Search for the cell housing the specified text and yield its (x, y) center coordinate. 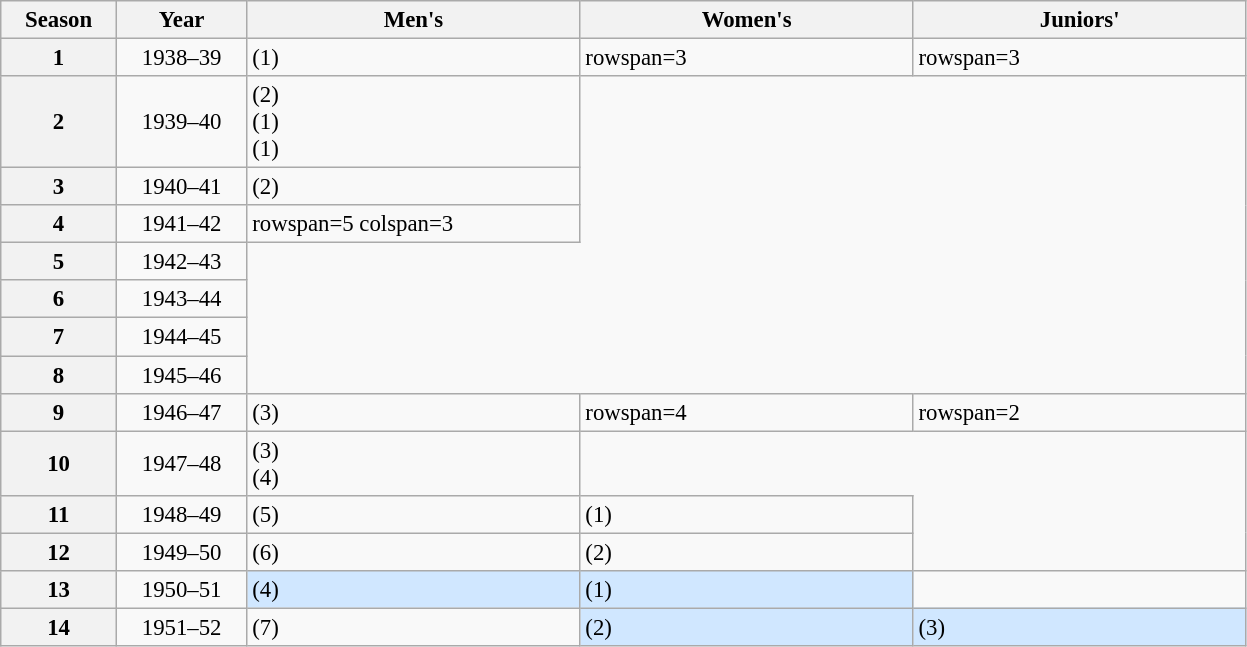
(3) (4) (414, 464)
1941–42 (182, 224)
4 (59, 224)
5 (59, 262)
9 (59, 412)
10 (59, 464)
1944–45 (182, 337)
6 (59, 299)
1940–41 (182, 187)
7 (59, 337)
1 (59, 58)
12 (59, 552)
(5) (414, 514)
Year (182, 20)
rowspan=5 colspan=3 (414, 224)
rowspan=4 (746, 412)
1943–44 (182, 299)
14 (59, 627)
1947–48 (182, 464)
(7) (414, 627)
Juniors' (1080, 20)
13 (59, 590)
1946–47 (182, 412)
(2) (1) (1) (414, 122)
(6) (414, 552)
1948–49 (182, 514)
11 (59, 514)
rowspan=2 (1080, 412)
3 (59, 187)
1949–50 (182, 552)
(4) (414, 590)
Women's (746, 20)
1951–52 (182, 627)
1950–51 (182, 590)
1942–43 (182, 262)
1938–39 (182, 58)
Season (59, 20)
1945–46 (182, 375)
2 (59, 122)
1939–40 (182, 122)
8 (59, 375)
Men's (414, 20)
